Return the (X, Y) coordinate for the center point of the cell that contains the specified text.  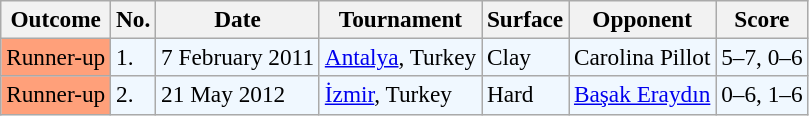
Score (762, 19)
7 February 2011 (238, 57)
Opponent (642, 19)
1. (134, 57)
Başak Eraydın (642, 95)
Antalya, Turkey (400, 57)
Hard (526, 95)
Tournament (400, 19)
No. (134, 19)
0–6, 1–6 (762, 95)
İzmir, Turkey (400, 95)
21 May 2012 (238, 95)
Outcome (56, 19)
5–7, 0–6 (762, 57)
Carolina Pillot (642, 57)
Clay (526, 57)
Date (238, 19)
2. (134, 95)
Surface (526, 19)
